Locate the cell with the specified text and output its (x, y) center coordinate. 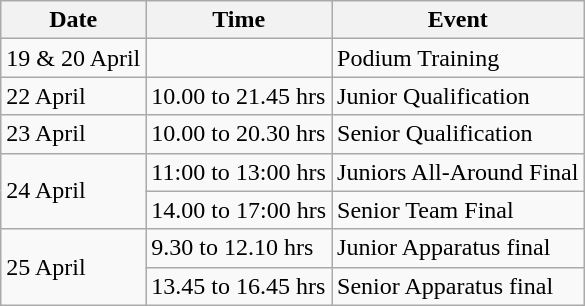
Senior Qualification (458, 134)
25 April (74, 267)
13.45 to 16.45 hrs (239, 286)
Senior Apparatus final (458, 286)
Time (239, 20)
14.00 to 17:00 hrs (239, 210)
23 April (74, 134)
19 & 20 April (74, 58)
Date (74, 20)
Podium Training (458, 58)
24 April (74, 191)
10.00 to 20.30 hrs (239, 134)
10.00 to 21.45 hrs (239, 96)
Senior Team Final (458, 210)
Juniors All-Around Final (458, 172)
22 April (74, 96)
11:00 to 13:00 hrs (239, 172)
Junior Qualification (458, 96)
Junior Apparatus final (458, 248)
Event (458, 20)
9.30 to 12.10 hrs (239, 248)
